Provide the (X, Y) coordinate of the cell's center where the given text is located.  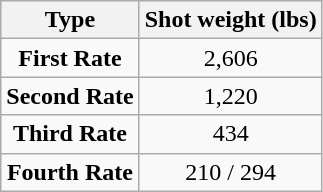
2,606 (230, 58)
Fourth Rate (70, 172)
First Rate (70, 58)
434 (230, 134)
1,220 (230, 96)
Second Rate (70, 96)
Type (70, 20)
Third Rate (70, 134)
210 / 294 (230, 172)
Shot weight (lbs) (230, 20)
